Extract the [X, Y] coordinate from the center of the cell holding the provided text.  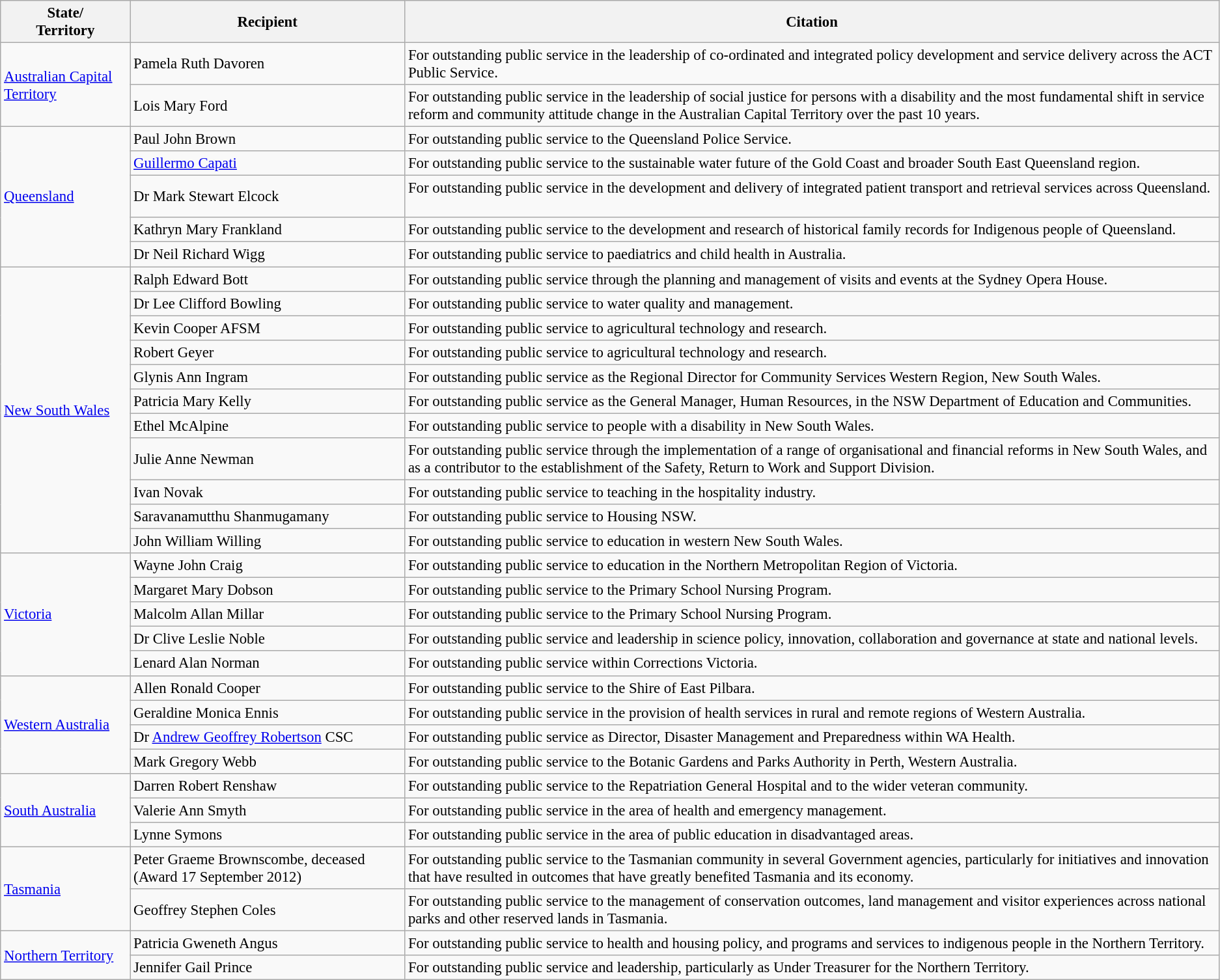
For outstanding public service to the sustainable water future of the Gold Coast and broader South East Queensland region. [812, 163]
For outstanding public service in the development and delivery of integrated patient transport and retrieval services across Queensland. [812, 197]
Julie Anne Newman [268, 459]
For outstanding public service to the Shire of East Pilbara. [812, 688]
Darren Robert Renshaw [268, 786]
Jennifer Gail Prince [268, 968]
Pamela Ruth Davoren [268, 64]
Margaret Mary Dobson [268, 590]
For outstanding public service in the area of health and emergency management. [812, 810]
For outstanding public service in the provision of health services in rural and remote regions of Western Australia. [812, 713]
Northern Territory [65, 955]
Lynne Symons [268, 835]
Dr Lee Clifford Bowling [268, 303]
For outstanding public service to people with a disability in New South Wales. [812, 426]
For outstanding public service to education in western New South Wales. [812, 541]
Lenard Alan Norman [268, 664]
Allen Ronald Cooper [268, 688]
For outstanding public service to education in the Northern Metropolitan Region of Victoria. [812, 565]
Glynis Ann Ingram [268, 377]
Kathryn Mary Frankland [268, 230]
Queensland [65, 197]
For outstanding public service to water quality and management. [812, 303]
For outstanding public service to the Repatriation General Hospital and to the wider veteran community. [812, 786]
Victoria [65, 614]
Dr Neil Richard Wigg [268, 254]
Citation [812, 22]
Kevin Cooper AFSM [268, 328]
Ralph Edward Bott [268, 279]
Dr Clive Leslie Noble [268, 639]
Dr Mark Stewart Elcock [268, 197]
Guillermo Capati [268, 163]
Malcolm Allan Millar [268, 614]
For outstanding public service to the Botanic Gardens and Parks Authority in Perth, Western Australia. [812, 761]
For outstanding public service to Housing NSW. [812, 517]
Australian Capital Territory [65, 85]
New South Wales [65, 410]
For outstanding public service to the Queensland Police Service. [812, 139]
For outstanding public service in the area of public education in disadvantaged areas. [812, 835]
For outstanding public service as Director, Disaster Management and Preparedness within WA Health. [812, 737]
For outstanding public service to health and housing policy, and programs and services to indigenous people in the Northern Territory. [812, 944]
Patricia Mary Kelly [268, 402]
State/Territory [65, 22]
Mark Gregory Webb [268, 761]
South Australia [65, 811]
For outstanding public service within Corrections Victoria. [812, 664]
Dr Andrew Geoffrey Robertson CSC [268, 737]
For outstanding public service as the General Manager, Human Resources, in the NSW Department of Education and Communities. [812, 402]
For outstanding public service through the planning and management of visits and events at the Sydney Opera House. [812, 279]
For outstanding public service and leadership in science policy, innovation, collaboration and governance at state and national levels. [812, 639]
For outstanding public service to the development and research of historical family records for Indigenous people of Queensland. [812, 230]
Lois Mary Ford [268, 105]
For outstanding public service to paediatrics and child health in Australia. [812, 254]
Patricia Gweneth Angus [268, 944]
Saravanamutthu Shanmugamany [268, 517]
Geoffrey Stephen Coles [268, 910]
Paul John Brown [268, 139]
Wayne John Craig [268, 565]
John William Willing [268, 541]
For outstanding public service as the Regional Director for Community Services Western Region, New South Wales. [812, 377]
Western Australia [65, 724]
Geraldine Monica Ennis [268, 713]
Ivan Novak [268, 492]
Valerie Ann Smyth [268, 810]
For outstanding public service to teaching in the hospitality industry. [812, 492]
Peter Graeme Brownscombe, deceased (Award 17 September 2012) [268, 868]
Robert Geyer [268, 352]
Recipient [268, 22]
Ethel McAlpine [268, 426]
For outstanding public service and leadership, particularly as Under Treasurer for the Northern Territory. [812, 968]
Tasmania [65, 889]
